Return the (X, Y) coordinate for the center point of the cell that contains the specified text.  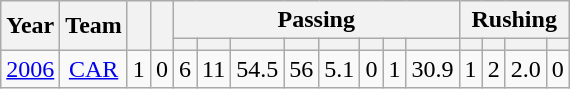
2.0 (526, 69)
Passing (316, 20)
CAR (94, 69)
5.1 (340, 69)
Team (94, 26)
Rushing (514, 20)
11 (214, 69)
2 (494, 69)
Year (30, 26)
56 (302, 69)
30.9 (432, 69)
2006 (30, 69)
54.5 (258, 69)
6 (184, 69)
